Return (X, Y) of the center of cell containing provided text 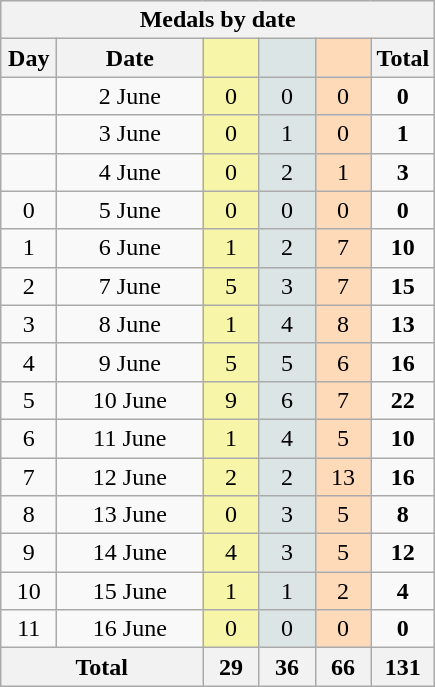
131 (403, 667)
7 June (130, 286)
29 (231, 667)
3 June (130, 134)
5 June (130, 210)
8 June (130, 324)
12 (403, 553)
22 (403, 400)
9 June (130, 362)
14 June (130, 553)
2 June (130, 96)
15 June (130, 591)
15 (403, 286)
6 June (130, 248)
Day (29, 58)
12 June (130, 477)
10 June (130, 400)
13 June (130, 515)
4 June (130, 172)
Date (130, 58)
66 (343, 667)
11 June (130, 438)
16 June (130, 629)
11 (29, 629)
Medals by date (218, 20)
36 (287, 667)
